Return the [x, y] coordinate for the center point of the cell that contains the specified text.  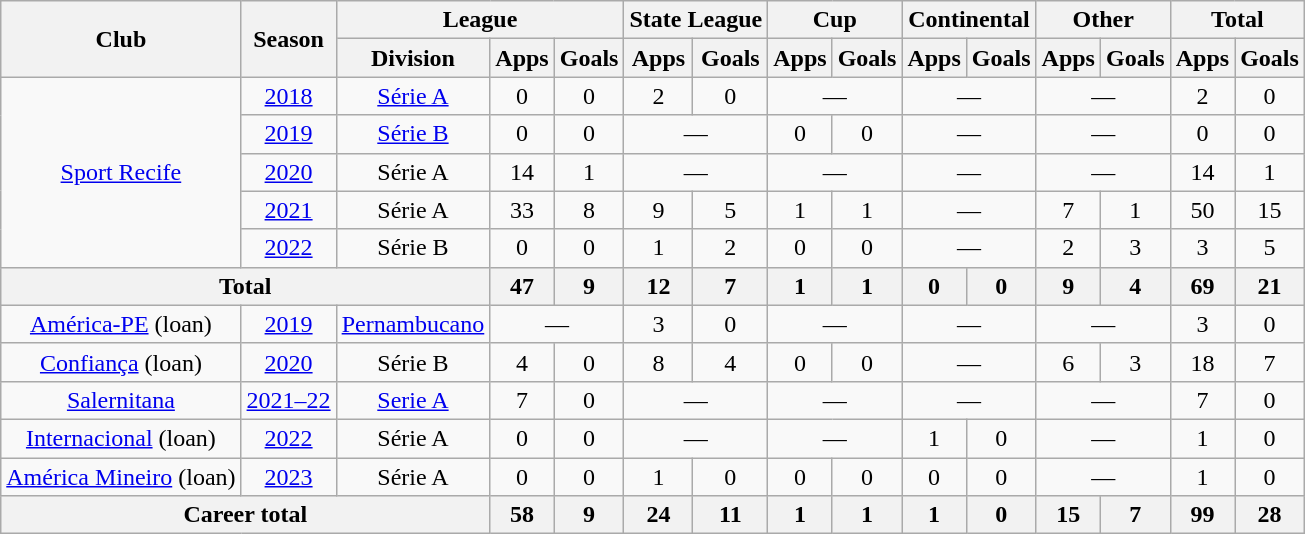
2021 [288, 210]
Cup [835, 20]
State League [696, 20]
Other [1103, 20]
Salernitana [121, 400]
2021–22 [288, 400]
Sport Recife [121, 172]
99 [1202, 515]
2018 [288, 96]
League [480, 20]
Division [413, 58]
América-PE (loan) [121, 324]
Confiança (loan) [121, 362]
2023 [288, 477]
Internacional (loan) [121, 438]
69 [1202, 286]
58 [522, 515]
12 [658, 286]
28 [1270, 515]
50 [1202, 210]
47 [522, 286]
6 [1068, 362]
Serie A [413, 400]
Continental [969, 20]
Club [121, 39]
24 [658, 515]
11 [730, 515]
América Mineiro (loan) [121, 477]
Career total [246, 515]
18 [1202, 362]
33 [522, 210]
Season [288, 39]
Pernambucano [413, 324]
21 [1270, 286]
